Locate the cell with the specified text and output its [X, Y] center coordinate. 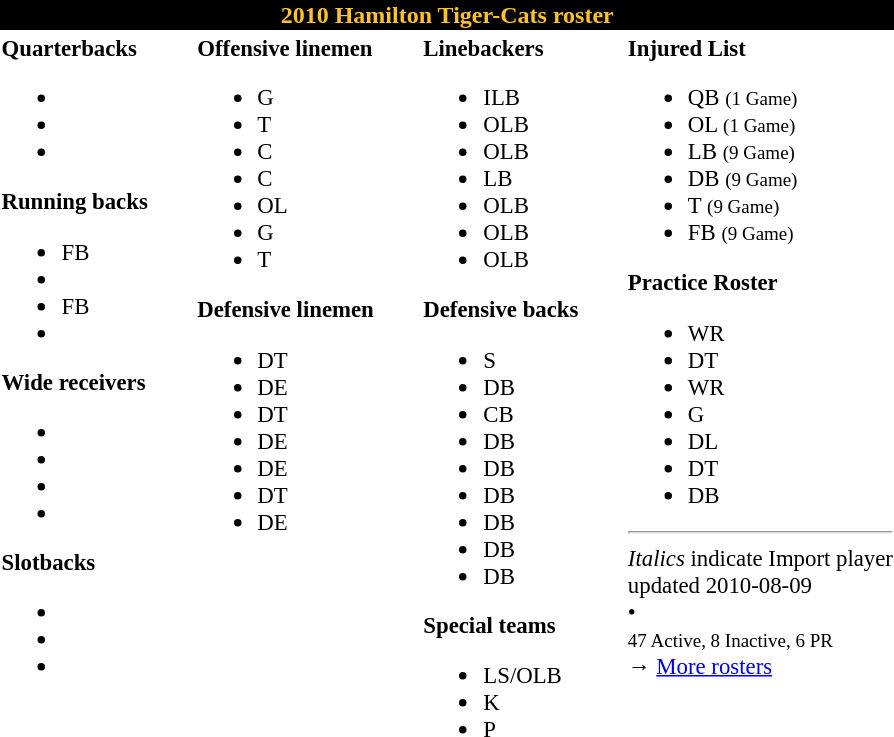
2010 Hamilton Tiger-Cats roster [447, 15]
